Find where the given text appears and provide that cell's center as (x, y) coordinate. 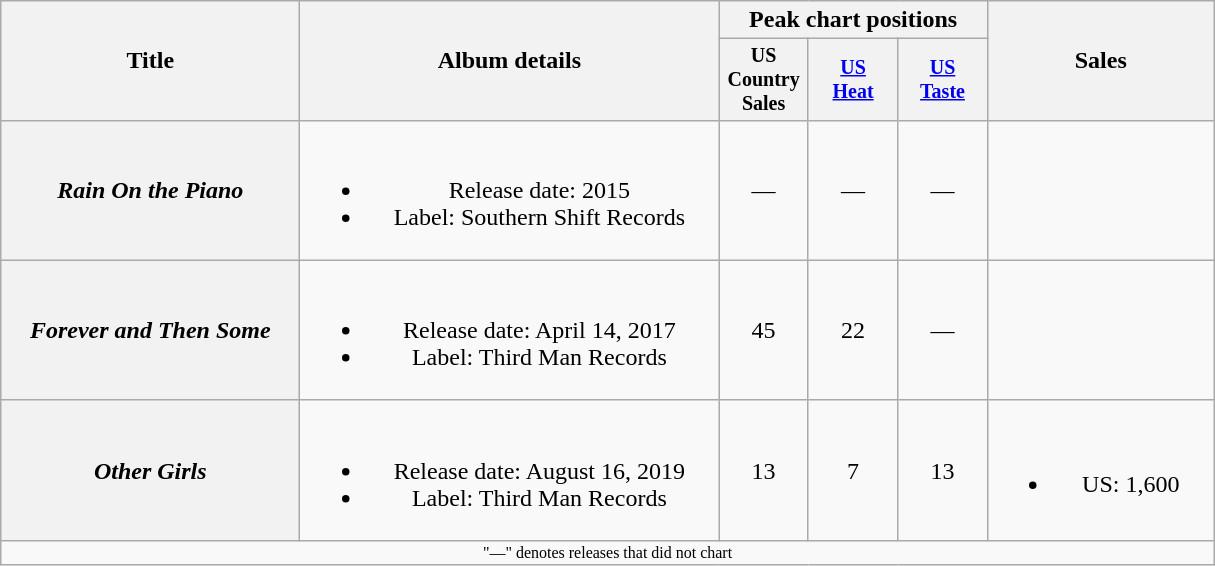
US Country Sales (764, 80)
USTaste (942, 80)
US: 1,600 (1100, 470)
Title (150, 61)
Release date: April 14, 2017Label: Third Man Records (510, 330)
45 (764, 330)
Forever and Then Some (150, 330)
Release date: August 16, 2019Label: Third Man Records (510, 470)
USHeat (852, 80)
"—" denotes releases that did not chart (608, 552)
7 (852, 470)
Rain On the Piano (150, 190)
Other Girls (150, 470)
Release date: 2015Label: Southern Shift Records (510, 190)
Sales (1100, 61)
Peak chart positions (853, 20)
Album details (510, 61)
22 (852, 330)
